Pinpoint the cell where the given text exists, returning its (x, y) midpoint coordinate. 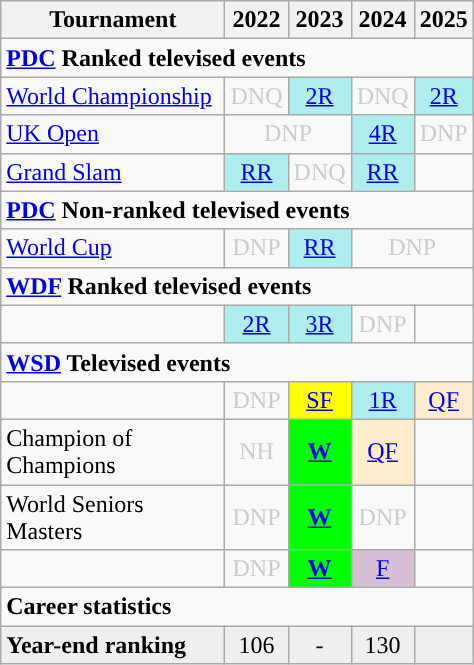
3R (320, 324)
2024 (382, 20)
World Championship (113, 96)
PDC Non-ranked televised events (237, 210)
- (320, 645)
World Cup (113, 248)
NH (256, 452)
2025 (444, 20)
Year-end ranking (113, 645)
UK Open (113, 134)
Champion of Champions (113, 452)
WDF Ranked televised events (237, 286)
SF (320, 400)
Tournament (113, 20)
F (382, 569)
World Seniors Masters (113, 516)
2022 (256, 20)
Grand Slam (113, 172)
WSD Televised events (237, 362)
130 (382, 645)
106 (256, 645)
2023 (320, 20)
1R (382, 400)
PDC Ranked televised events (237, 58)
4R (382, 134)
Career statistics (237, 607)
